Return the [X, Y] coordinate for the center point of the cell that contains the specified text.  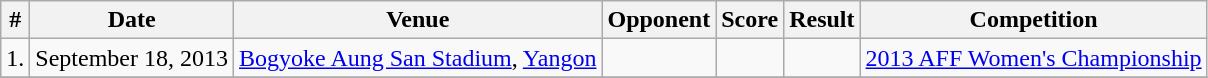
2013 AFF Women's Championship [1034, 58]
Date [132, 20]
Venue [418, 20]
1. [16, 58]
Bogyoke Aung San Stadium, Yangon [418, 58]
Competition [1034, 20]
# [16, 20]
Result [822, 20]
Score [750, 20]
September 18, 2013 [132, 58]
Opponent [659, 20]
